Scan for the cell matching the given text and deliver its (x, y) coordinate at center. 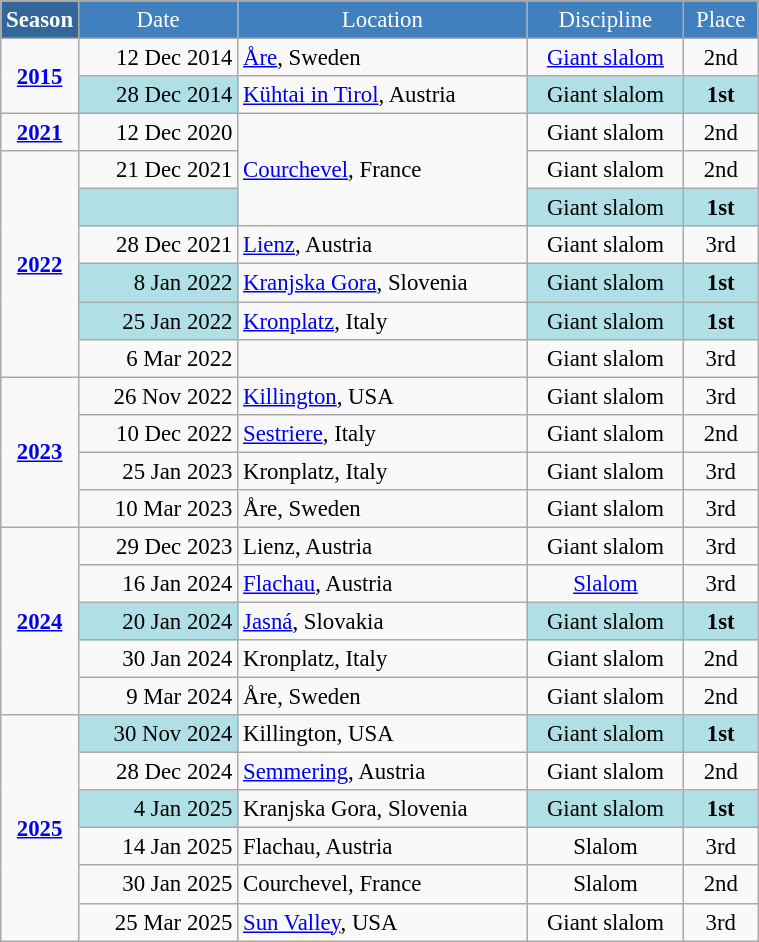
Sun Valley, USA (382, 922)
20 Jan 2024 (158, 621)
Season (40, 20)
30 Jan 2025 (158, 885)
25 Mar 2025 (158, 922)
2023 (40, 452)
6 Mar 2022 (158, 358)
28 Dec 2014 (158, 95)
30 Jan 2024 (158, 659)
30 Nov 2024 (158, 734)
2025 (40, 828)
Jasná, Slovakia (382, 621)
9 Mar 2024 (158, 697)
16 Jan 2024 (158, 584)
25 Jan 2023 (158, 471)
Place (721, 20)
2022 (40, 264)
2024 (40, 621)
4 Jan 2025 (158, 809)
25 Jan 2022 (158, 321)
Semmering, Austria (382, 772)
Sestriere, Italy (382, 433)
28 Dec 2024 (158, 772)
28 Dec 2021 (158, 245)
29 Dec 2023 (158, 546)
21 Dec 2021 (158, 170)
10 Dec 2022 (158, 433)
2015 (40, 76)
12 Dec 2014 (158, 58)
8 Jan 2022 (158, 283)
12 Dec 2020 (158, 133)
Discipline (606, 20)
Kühtai in Tirol, Austria (382, 95)
14 Jan 2025 (158, 847)
10 Mar 2023 (158, 509)
Date (158, 20)
26 Nov 2022 (158, 396)
2021 (40, 133)
Location (382, 20)
